Identify which cell holds the provided text, then report its [X, Y] central coordinate. 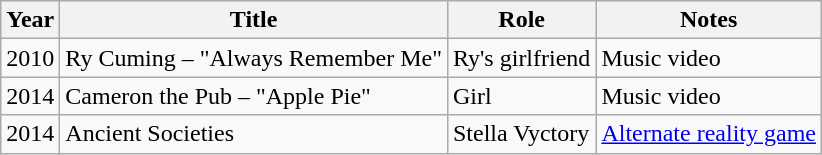
Ry Cuming – "Always Remember Me" [254, 58]
Title [254, 20]
Year [30, 20]
Cameron the Pub – "Apple Pie" [254, 96]
2010 [30, 58]
Alternate reality game [709, 134]
Role [521, 20]
Ry's girlfriend [521, 58]
Ancient Societies [254, 134]
Notes [709, 20]
Stella Vyctory [521, 134]
Girl [521, 96]
